Extract the [X, Y] coordinate from the center of the cell holding the provided text.  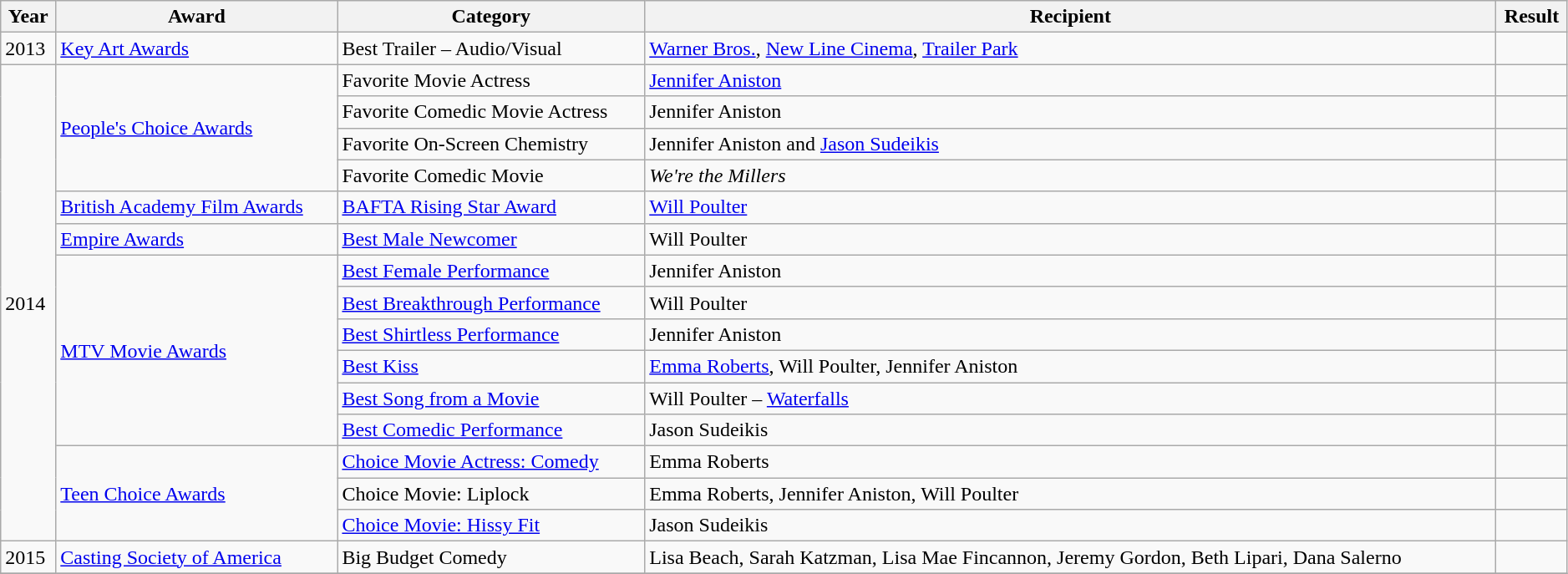
Choice Movie: Hissy Fit [491, 526]
BAFTA Rising Star Award [491, 207]
Warner Bros., New Line Cinema, Trailer Park [1071, 48]
Favorite Comedic Movie Actress [491, 112]
Casting Society of America [197, 557]
Best Kiss [491, 366]
Best Trailer – Audio/Visual [491, 48]
Recipient [1071, 17]
Category [491, 17]
MTV Movie Awards [197, 350]
Award [197, 17]
Best Song from a Movie [491, 399]
We're the Millers [1071, 175]
Choice Movie Actress: Comedy [491, 462]
2013 [28, 48]
British Academy Film Awards [197, 207]
Result [1532, 17]
Choice Movie: Liplock [491, 494]
Emma Roberts, Will Poulter, Jennifer Aniston [1071, 366]
2015 [28, 557]
Best Comedic Performance [491, 430]
Best Breakthrough Performance [491, 302]
Emma Roberts [1071, 462]
Key Art Awards [197, 48]
Emma Roberts, Jennifer Aniston, Will Poulter [1071, 494]
Best Male Newcomer [491, 239]
Empire Awards [197, 239]
People's Choice Awards [197, 128]
Favorite Comedic Movie [491, 175]
Lisa Beach, Sarah Katzman, Lisa Mae Fincannon, Jeremy Gordon, Beth Lipari, Dana Salerno [1071, 557]
Year [28, 17]
Best Shirtless Performance [491, 334]
Favorite On-Screen Chemistry [491, 144]
Jennifer Aniston and Jason Sudeikis [1071, 144]
Will Poulter – Waterfalls [1071, 399]
Teen Choice Awards [197, 494]
Best Female Performance [491, 271]
Favorite Movie Actress [491, 80]
2014 [28, 302]
Big Budget Comedy [491, 557]
